Capture the cell that displays the provided text and extract its [x, y] central coordinate. 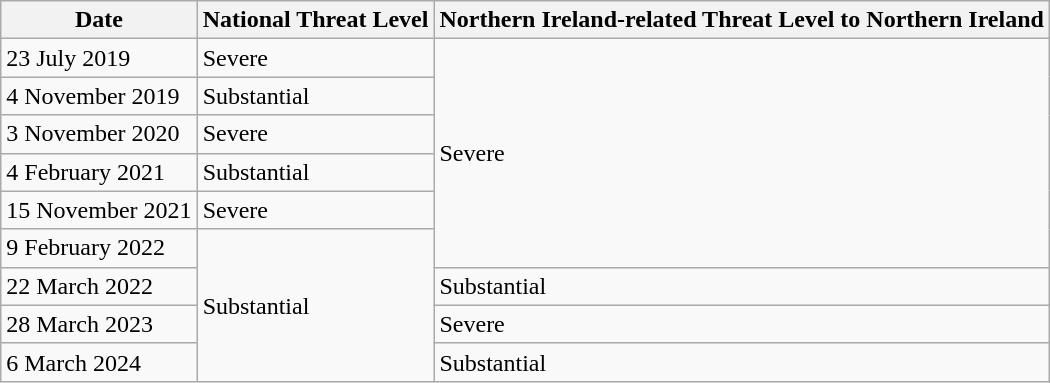
6 March 2024 [99, 362]
23 July 2019 [99, 58]
4 November 2019 [99, 96]
15 November 2021 [99, 210]
Northern Ireland-related Threat Level to Northern Ireland [742, 20]
9 February 2022 [99, 248]
4 February 2021 [99, 172]
28 March 2023 [99, 324]
3 November 2020 [99, 134]
22 March 2022 [99, 286]
National Threat Level [316, 20]
Date [99, 20]
